Provide the (X, Y) coordinate of the cell's center where the given text is located.  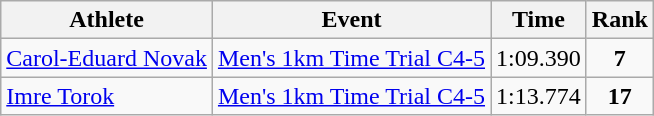
Imre Torok (107, 96)
1:13.774 (539, 96)
Athlete (107, 20)
7 (620, 58)
Event (351, 20)
Time (539, 20)
Carol-Eduard Novak (107, 58)
Rank (620, 20)
17 (620, 96)
1:09.390 (539, 58)
